Identify which cell holds the provided text, then report its (x, y) central coordinate. 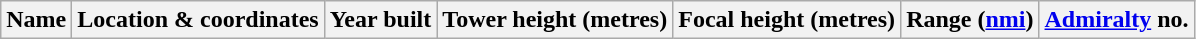
Range (nmi) (970, 20)
Tower height (metres) (555, 20)
Year built (380, 20)
Admiralty no. (1116, 20)
Location & coordinates (198, 20)
Name (36, 20)
Focal height (metres) (787, 20)
